From the cell containing the given text, extract its center point as (X, Y) coordinate. 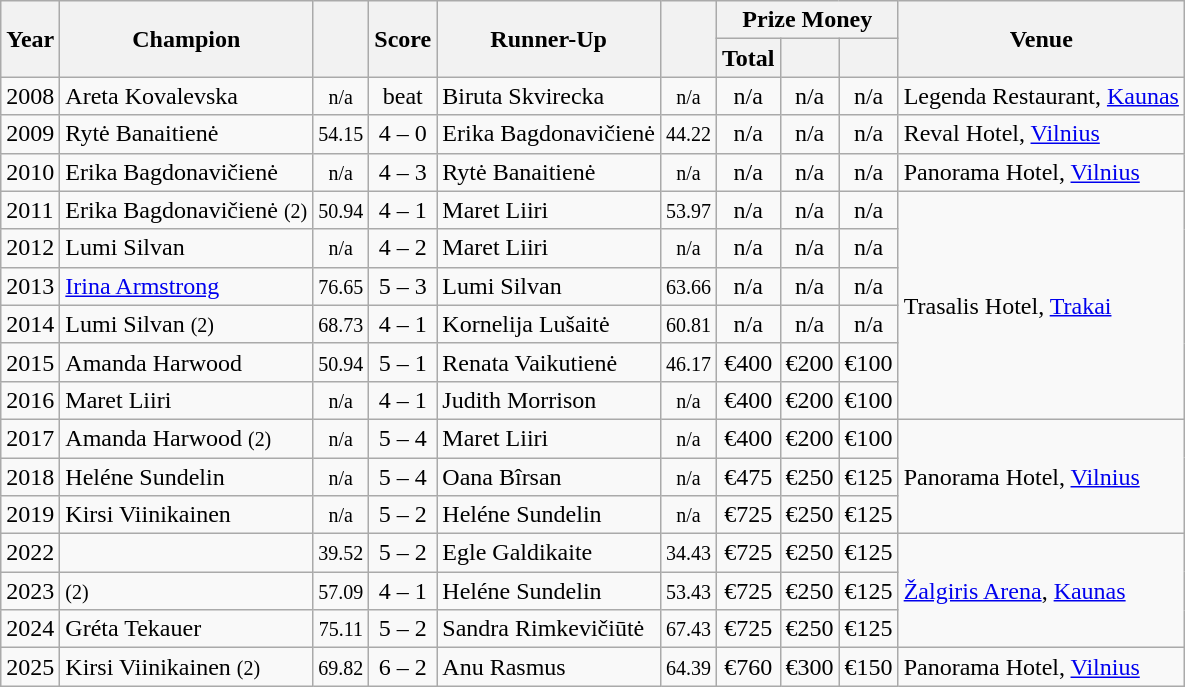
4 – 0 (403, 134)
Venue (1041, 39)
54.15 (341, 134)
2012 (30, 248)
Score (403, 39)
4 – 2 (403, 248)
Reval Hotel, Vilnius (1041, 134)
Champion (186, 39)
2013 (30, 286)
6 – 2 (403, 667)
Anu Rasmus (549, 667)
39.52 (341, 553)
60.81 (688, 324)
€300 (810, 667)
Judith Morrison (549, 400)
Žalgiris Arena, Kaunas (1041, 591)
76.65 (341, 286)
64.39 (688, 667)
2023 (30, 591)
Egle Galdikaite (549, 553)
68.73 (341, 324)
Biruta Skvirecka (549, 96)
Prize Money (807, 20)
Legenda Restaurant, Kaunas (1041, 96)
Kornelija Lušaitė (549, 324)
2019 (30, 515)
75.11 (341, 629)
€475 (748, 477)
53.97 (688, 210)
Amanda Harwood (186, 362)
Lumi Silvan (2) (186, 324)
€150 (868, 667)
2008 (30, 96)
Gréta Tekauer (186, 629)
(2) (186, 591)
2025 (30, 667)
Total (748, 58)
5 – 3 (403, 286)
2022 (30, 553)
44.22 (688, 134)
2015 (30, 362)
2010 (30, 172)
Irina Armstrong (186, 286)
2017 (30, 438)
Oana Bîrsan (549, 477)
2024 (30, 629)
4 – 3 (403, 172)
2011 (30, 210)
34.43 (688, 553)
2018 (30, 477)
Amanda Harwood (2) (186, 438)
5 – 1 (403, 362)
Kirsi Viinikainen (186, 515)
57.09 (341, 591)
€760 (748, 667)
Renata Vaikutienė (549, 362)
Areta Kovalevska (186, 96)
2016 (30, 400)
69.82 (341, 667)
63.66 (688, 286)
beat (403, 96)
2009 (30, 134)
Kirsi Viinikainen (2) (186, 667)
Erika Bagdonavičienė (2) (186, 210)
53.43 (688, 591)
Sandra Rimkevičiūtė (549, 629)
67.43 (688, 629)
46.17 (688, 362)
2014 (30, 324)
Year (30, 39)
Runner-Up (549, 39)
Trasalis Hotel, Trakai (1041, 305)
